For the text-containing cell, return its midpoint in [x, y] coordinate format. 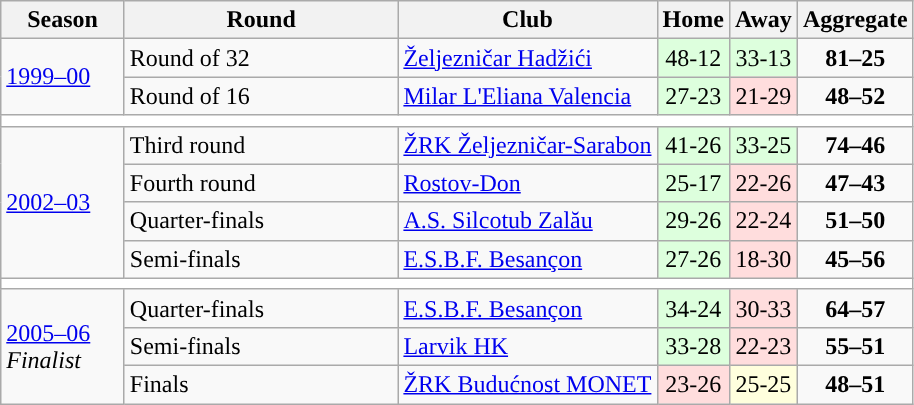
25-17 [693, 183]
29-26 [693, 221]
64–57 [855, 308]
48–52 [855, 96]
A.S. Silcotub Zalău [528, 221]
Round of 32 [261, 58]
21-29 [763, 96]
22-24 [763, 221]
Round of 16 [261, 96]
Home [693, 20]
22-26 [763, 183]
25-25 [763, 384]
ŽRK Željezničar-Sarabon [528, 145]
Season [63, 20]
34-24 [693, 308]
Fourth round [261, 183]
Larvik HK [528, 346]
Third round [261, 145]
48-12 [693, 58]
33-13 [763, 58]
ŽRK Budućnost MONET [528, 384]
48–51 [855, 384]
23-26 [693, 384]
33-28 [693, 346]
22-23 [763, 346]
2005–06 Finalist [63, 346]
Željezničar Hadžići [528, 58]
33-25 [763, 145]
Finals [261, 384]
47–43 [855, 183]
1999–00 [63, 77]
45–56 [855, 259]
Milar L'Eliana Valencia [528, 96]
27-23 [693, 96]
30-33 [763, 308]
74–46 [855, 145]
Round [261, 20]
41-26 [693, 145]
Club [528, 20]
27-26 [693, 259]
Away [763, 20]
Rostov-Don [528, 183]
Aggregate [855, 20]
18-30 [763, 259]
51–50 [855, 221]
55–51 [855, 346]
2002–03 [63, 202]
81–25 [855, 58]
